Return the [X, Y] coordinate for the center point of the cell that contains the specified text.  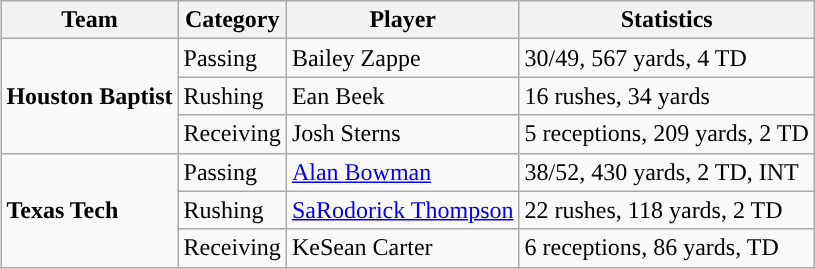
Player [402, 20]
30/49, 567 yards, 4 TD [666, 58]
Statistics [666, 20]
Ean Beek [402, 96]
Houston Baptist [90, 96]
22 rushes, 118 yards, 2 TD [666, 210]
SaRodorick Thompson [402, 210]
KeSean Carter [402, 248]
Texas Tech [90, 210]
Category [232, 20]
Josh Sterns [402, 134]
Alan Bowman [402, 172]
Bailey Zappe [402, 58]
38/52, 430 yards, 2 TD, INT [666, 172]
Team [90, 20]
6 receptions, 86 yards, TD [666, 248]
16 rushes, 34 yards [666, 96]
5 receptions, 209 yards, 2 TD [666, 134]
